Extract the [x, y] coordinate from the center of the cell holding the provided text.  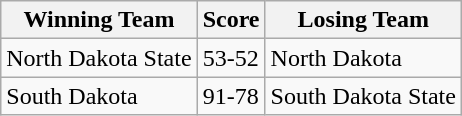
Winning Team [99, 20]
South Dakota [99, 96]
North Dakota State [99, 58]
Score [231, 20]
North Dakota [363, 58]
91-78 [231, 96]
South Dakota State [363, 96]
53-52 [231, 58]
Losing Team [363, 20]
